Find where the given text appears and provide that cell's center as (x, y) coordinate. 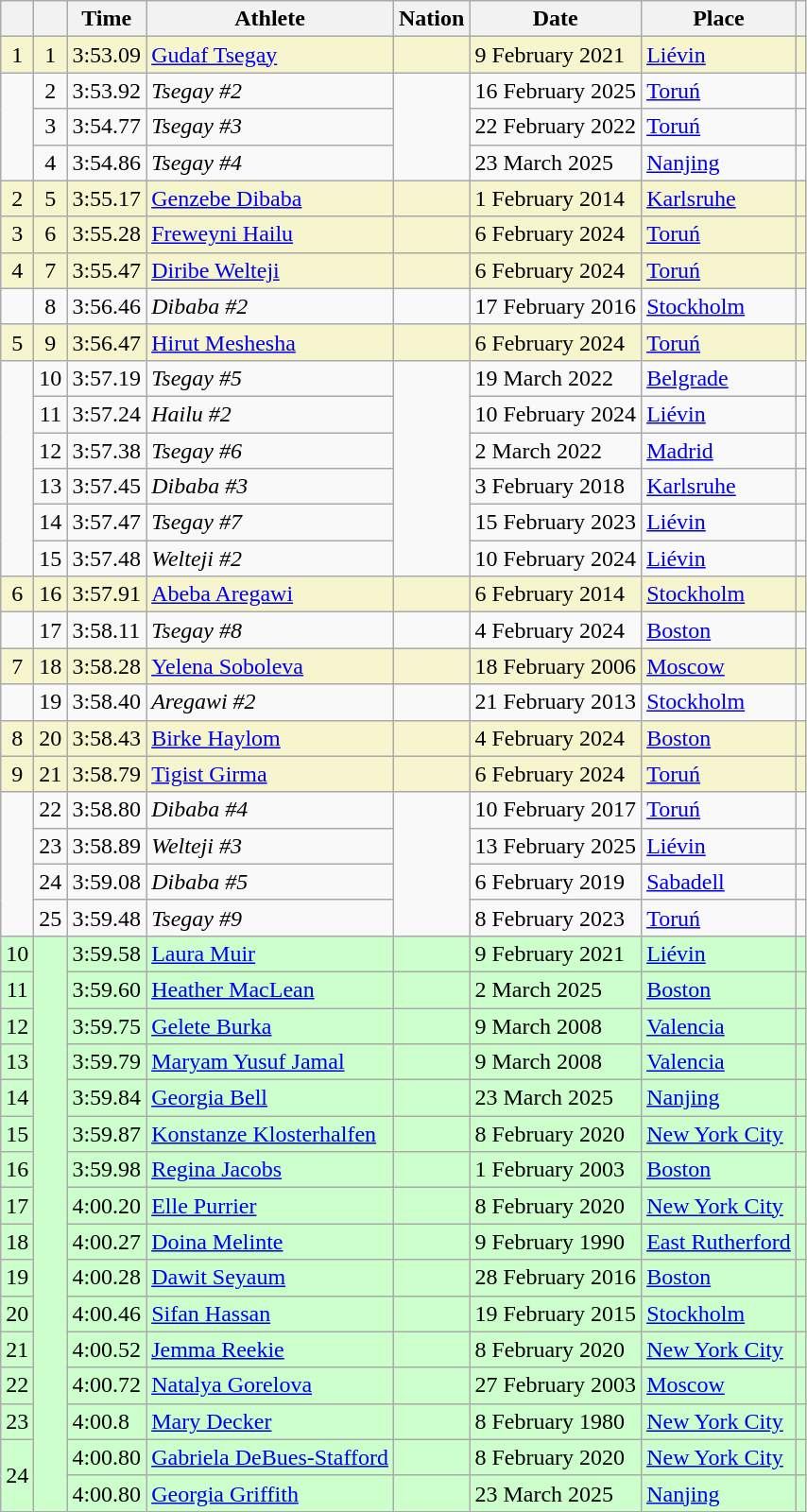
6 February 2014 (556, 594)
Gelete Burka (270, 1025)
Tsegay #4 (270, 163)
3:59.58 (107, 954)
3:59.08 (107, 882)
2 March 2022 (556, 451)
3:59.48 (107, 918)
22 February 2022 (556, 127)
East Rutherford (719, 1242)
25 (51, 918)
3:57.38 (107, 451)
Dibaba #5 (270, 882)
Georgia Griffith (270, 1493)
10 February 2017 (556, 810)
17 February 2016 (556, 306)
3:58.79 (107, 774)
Diribe Welteji (270, 270)
Tigist Girma (270, 774)
Natalya Gorelova (270, 1385)
Dibaba #3 (270, 487)
3:57.24 (107, 414)
27 February 2003 (556, 1385)
19 March 2022 (556, 378)
3:58.80 (107, 810)
4:00.52 (107, 1349)
Doina Melinte (270, 1242)
Sifan Hassan (270, 1314)
18 February 2006 (556, 666)
4:00.28 (107, 1278)
Belgrade (719, 378)
3:57.45 (107, 487)
3:57.47 (107, 523)
3:53.92 (107, 91)
3:56.46 (107, 306)
Tsegay #3 (270, 127)
28 February 2016 (556, 1278)
Welteji #2 (270, 558)
3:58.11 (107, 630)
3:59.87 (107, 1134)
15 February 2023 (556, 523)
4:00.72 (107, 1385)
3:56.47 (107, 342)
3:58.40 (107, 702)
Elle Purrier (270, 1206)
Gudaf Tsegay (270, 55)
Sabadell (719, 882)
4:00.27 (107, 1242)
Aregawi #2 (270, 702)
Hirut Meshesha (270, 342)
Time (107, 19)
Laura Muir (270, 954)
Genzebe Dibaba (270, 198)
2 March 2025 (556, 989)
4:00.46 (107, 1314)
Gabriela DeBues-Stafford (270, 1457)
Tsegay #7 (270, 523)
Freweyni Hailu (270, 234)
19 February 2015 (556, 1314)
3:54.77 (107, 127)
Tsegay #2 (270, 91)
3:59.60 (107, 989)
Tsegay #9 (270, 918)
Tsegay #6 (270, 451)
3:59.79 (107, 1062)
3:57.91 (107, 594)
Birke Haylom (270, 738)
3:57.19 (107, 378)
8 February 2023 (556, 918)
4:00.8 (107, 1421)
3:54.86 (107, 163)
8 February 1980 (556, 1421)
Dibaba #2 (270, 306)
Dibaba #4 (270, 810)
3:59.75 (107, 1025)
3:55.28 (107, 234)
Place (719, 19)
Abeba Aregawi (270, 594)
6 February 2019 (556, 882)
Georgia Bell (270, 1098)
Heather MacLean (270, 989)
3 February 2018 (556, 487)
Mary Decker (270, 1421)
3:59.98 (107, 1170)
Tsegay #5 (270, 378)
Maryam Yusuf Jamal (270, 1062)
Madrid (719, 451)
16 February 2025 (556, 91)
Hailu #2 (270, 414)
Dawit Seyaum (270, 1278)
3:58.28 (107, 666)
Tsegay #8 (270, 630)
21 February 2013 (556, 702)
Welteji #3 (270, 846)
9 February 1990 (556, 1242)
1 February 2014 (556, 198)
Regina Jacobs (270, 1170)
3:53.09 (107, 55)
Konstanze Klosterhalfen (270, 1134)
4:00.20 (107, 1206)
Date (556, 19)
1 February 2003 (556, 1170)
3:59.84 (107, 1098)
3:57.48 (107, 558)
Nation (431, 19)
Jemma Reekie (270, 1349)
3:58.89 (107, 846)
3:55.17 (107, 198)
Athlete (270, 19)
Yelena Soboleva (270, 666)
3:58.43 (107, 738)
3:55.47 (107, 270)
13 February 2025 (556, 846)
